For the text-containing cell, return its midpoint in (X, Y) coordinate format. 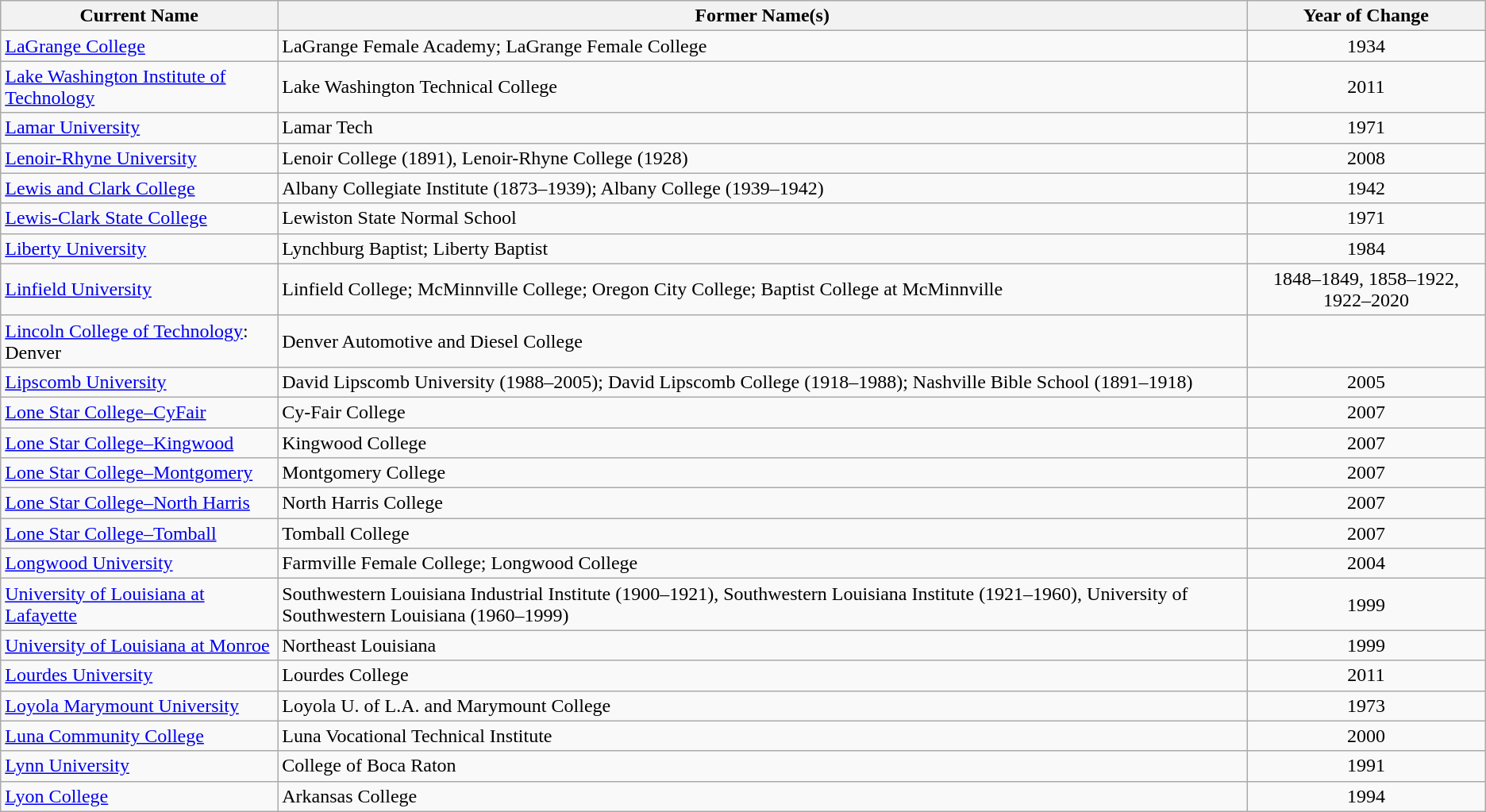
1934 (1367, 46)
Lynn University (140, 766)
Lincoln College of Technology: Denver (140, 341)
Lamar Tech (762, 128)
Arkansas College (762, 796)
Lewis and Clark College (140, 188)
Linfield University (140, 289)
David Lipscomb University (1988–2005); David Lipscomb College (1918–1988); Nashville Bible School (1891–1918) (762, 382)
Liberty University (140, 248)
Lewis-Clark State College (140, 218)
Lone Star College–Tomball (140, 533)
Lenoir-Rhyne University (140, 158)
Linfield College; McMinnville College; Oregon City College; Baptist College at McMinnville (762, 289)
Denver Automotive and Diesel College (762, 341)
Longwood University (140, 564)
1994 (1367, 796)
Lyon College (140, 796)
Loyola Marymount University (140, 706)
Luna Vocational Technical Institute (762, 736)
Lourdes University (140, 675)
Northeast Louisiana (762, 645)
1984 (1367, 248)
University of Louisiana at Lafayette (140, 605)
2005 (1367, 382)
2008 (1367, 158)
Lake Washington Institute of Technology (140, 87)
University of Louisiana at Monroe (140, 645)
2000 (1367, 736)
2004 (1367, 564)
Montgomery College (762, 473)
LaGrange College (140, 46)
Luna Community College (140, 736)
LaGrange Female Academy; LaGrange Female College (762, 46)
College of Boca Raton (762, 766)
1973 (1367, 706)
Year of Change (1367, 16)
Former Name(s) (762, 16)
Lewiston State Normal School (762, 218)
Lone Star College–Kingwood (140, 442)
Lone Star College–Montgomery (140, 473)
Tomball College (762, 533)
Kingwood College (762, 442)
1848–1849, 1858–1922, 1922–2020 (1367, 289)
Loyola U. of L.A. and Marymount College (762, 706)
Current Name (140, 16)
Albany Collegiate Institute (1873–1939); Albany College (1939–1942) (762, 188)
Farmville Female College; Longwood College (762, 564)
Lone Star College–CyFair (140, 412)
Cy-Fair College (762, 412)
Lourdes College (762, 675)
Lenoir College (1891), Lenoir-Rhyne College (1928) (762, 158)
North Harris College (762, 503)
Lake Washington Technical College (762, 87)
Lone Star College–North Harris (140, 503)
1991 (1367, 766)
1942 (1367, 188)
Lipscomb University (140, 382)
Lamar University (140, 128)
Lynchburg Baptist; Liberty Baptist (762, 248)
